Pinpoint the cell where the given text exists, returning its [x, y] midpoint coordinate. 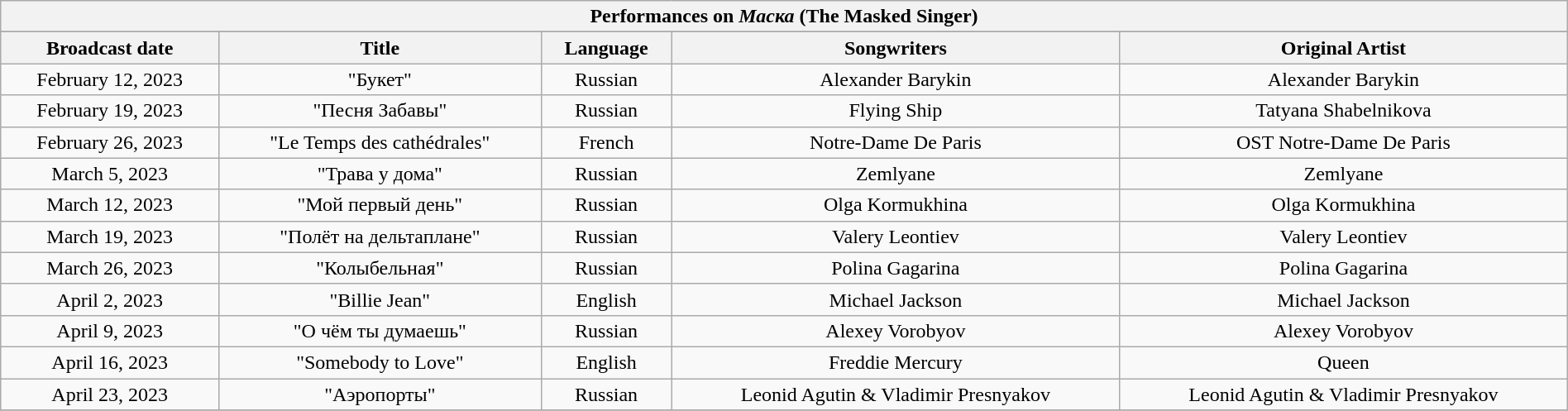
Flying Ship [896, 111]
Tatyana Shabelnikova [1344, 111]
Notre-Dame De Paris [896, 142]
"Полёт на дельтаплане" [380, 237]
March 12, 2023 [110, 205]
March 26, 2023 [110, 268]
Songwriters [896, 48]
Performances on Маска (The Masked Singer) [784, 17]
Original Artist [1344, 48]
"Somebody to Love" [380, 362]
February 19, 2023 [110, 111]
February 26, 2023 [110, 142]
"Мой первый день" [380, 205]
"Песня Забавы" [380, 111]
February 12, 2023 [110, 79]
April 23, 2023 [110, 394]
April 16, 2023 [110, 362]
"Le Temps des cathédrales" [380, 142]
Queen [1344, 362]
"Billie Jean" [380, 299]
Language [606, 48]
Title [380, 48]
"Букет" [380, 79]
Broadcast date [110, 48]
March 19, 2023 [110, 237]
"Колыбельная" [380, 268]
March 5, 2023 [110, 174]
"Трава у дома" [380, 174]
April 9, 2023 [110, 331]
French [606, 142]
"О чём ты думаешь" [380, 331]
Freddie Mercury [896, 362]
April 2, 2023 [110, 299]
"Аэропорты" [380, 394]
OST Notre-Dame De Paris [1344, 142]
